Output the [x, y] coordinate of the center of the cell containing the given text.  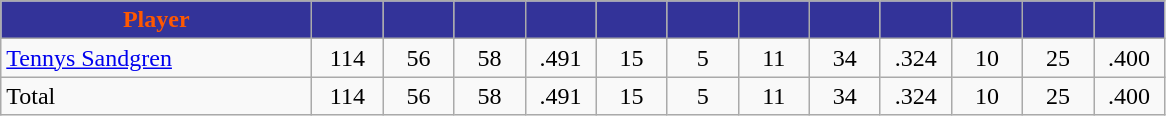
Total [156, 96]
Tennys Sandgren [156, 58]
Player [156, 20]
